From the cell containing the given text, extract its center point as (x, y) coordinate. 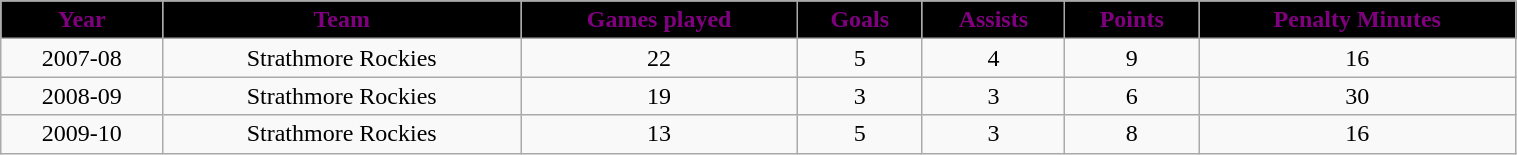
19 (660, 96)
13 (660, 134)
Assists (994, 20)
Points (1132, 20)
Year (82, 20)
Penalty Minutes (1358, 20)
2007-08 (82, 58)
2009-10 (82, 134)
Goals (860, 20)
22 (660, 58)
Team (342, 20)
6 (1132, 96)
2008-09 (82, 96)
8 (1132, 134)
Games played (660, 20)
4 (994, 58)
30 (1358, 96)
9 (1132, 58)
